Return the (X, Y) coordinate for the center point of the cell that contains the specified text.  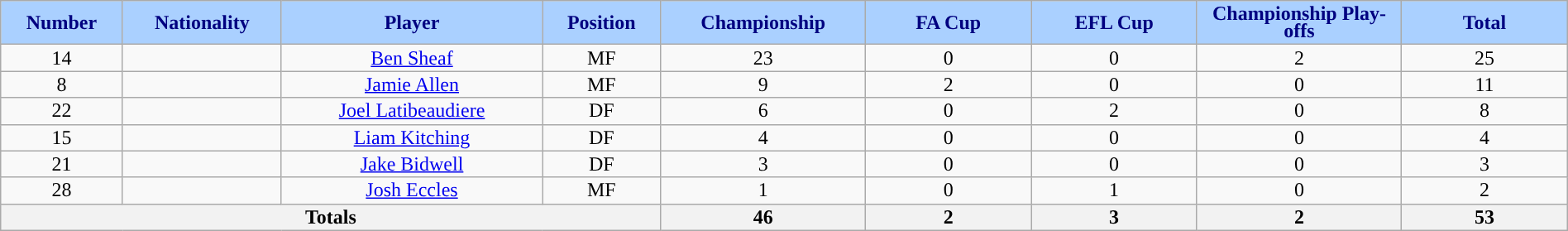
Championship (762, 23)
25 (1485, 58)
Jamie Allen (412, 84)
22 (61, 111)
Nationality (202, 23)
Liam Kitching (412, 137)
21 (61, 164)
28 (61, 190)
6 (762, 111)
46 (762, 217)
Ben Sheaf (412, 58)
Totals (331, 217)
Josh Eccles (412, 190)
23 (762, 58)
EFL Cup (1114, 23)
Player (412, 23)
Position (602, 23)
Championship Play-offs (1298, 23)
Joel Latibeaudiere (412, 111)
11 (1485, 84)
14 (61, 58)
15 (61, 137)
Number (61, 23)
FA Cup (948, 23)
Jake Bidwell (412, 164)
9 (762, 84)
53 (1485, 217)
Total (1485, 23)
